Detect which cell encompasses the target text, then output its (x, y) center coordinate. 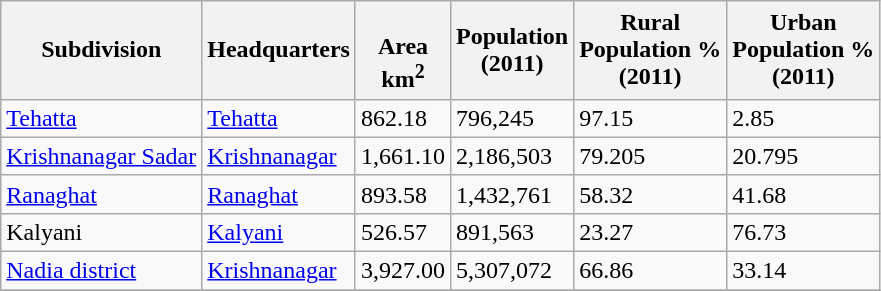
RuralPopulation %(2011) (650, 50)
3,927.00 (402, 271)
796,245 (512, 118)
41.68 (804, 194)
97.15 (650, 118)
1,432,761 (512, 194)
Population(2011) (512, 50)
Subdivision (102, 50)
5,307,072 (512, 271)
66.86 (650, 271)
1,661.10 (402, 156)
76.73 (804, 232)
79.205 (650, 156)
2.85 (804, 118)
Krishnanagar Sadar (102, 156)
Headquarters (279, 50)
893.58 (402, 194)
33.14 (804, 271)
526.57 (402, 232)
Urban Population % (2011) (804, 50)
Areakm2 (402, 50)
23.27 (650, 232)
891,563 (512, 232)
Nadia district (102, 271)
20.795 (804, 156)
862.18 (402, 118)
2,186,503 (512, 156)
58.32 (650, 194)
